For the text-containing cell, return its midpoint in (X, Y) coordinate format. 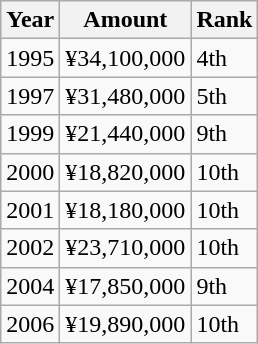
2001 (30, 210)
2002 (30, 248)
1997 (30, 96)
Amount (126, 20)
¥18,820,000 (126, 172)
1999 (30, 134)
2000 (30, 172)
¥31,480,000 (126, 96)
Year (30, 20)
¥21,440,000 (126, 134)
2004 (30, 286)
5th (224, 96)
¥17,850,000 (126, 286)
¥18,180,000 (126, 210)
4th (224, 58)
2006 (30, 324)
¥23,710,000 (126, 248)
¥19,890,000 (126, 324)
¥34,100,000 (126, 58)
Rank (224, 20)
1995 (30, 58)
